Identify which cell holds the provided text, then report its [X, Y] central coordinate. 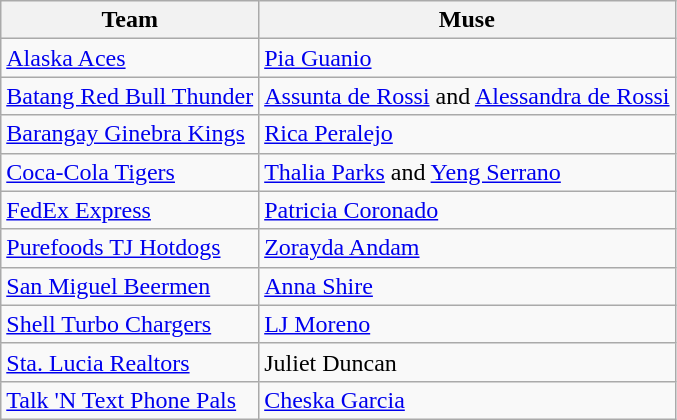
Assunta de Rossi and Alessandra de Rossi [467, 96]
Juliet Duncan [467, 362]
Rica Peralejo [467, 134]
Cheska Garcia [467, 400]
Sta. Lucia Realtors [130, 362]
FedEx Express [130, 210]
Patricia Coronado [467, 210]
Barangay Ginebra Kings [130, 134]
Shell Turbo Chargers [130, 324]
Coca-Cola Tigers [130, 172]
Alaska Aces [130, 58]
Team [130, 20]
Batang Red Bull Thunder [130, 96]
Muse [467, 20]
Purefoods TJ Hotdogs [130, 248]
Talk 'N Text Phone Pals [130, 400]
Thalia Parks and Yeng Serrano [467, 172]
LJ Moreno [467, 324]
Zorayda Andam [467, 248]
San Miguel Beermen [130, 286]
Anna Shire [467, 286]
Pia Guanio [467, 58]
